Determine the [x, y] coordinate at the center of the cell enclosing the given text.  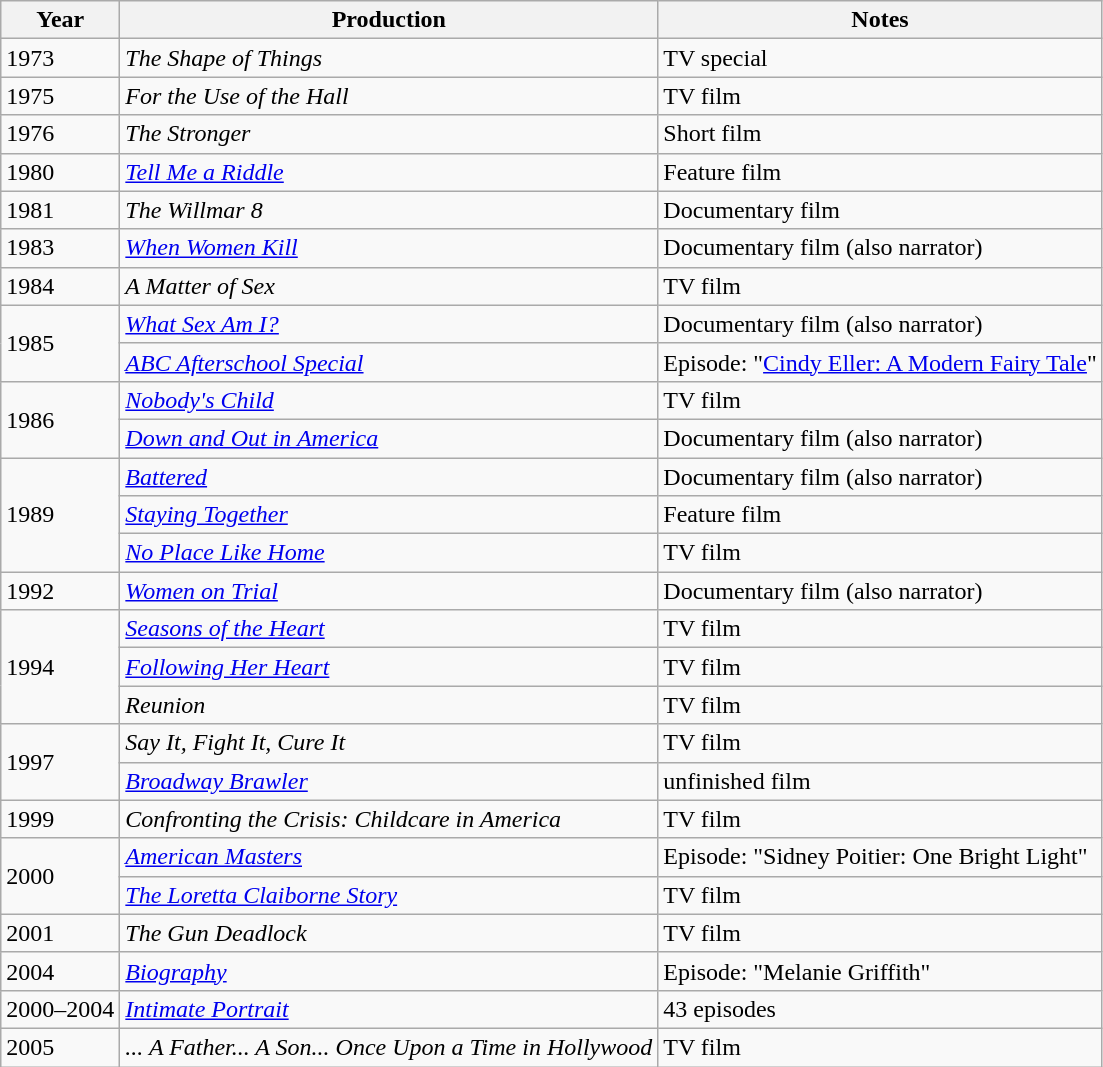
1986 [60, 419]
Tell Me a Riddle [389, 172]
For the Use of the Hall [389, 96]
... A Father... A Son... Once Upon a Time in Hollywood [389, 1047]
2000 [60, 876]
Battered [389, 477]
The Loretta Claiborne Story [389, 895]
Episode: "Cindy Eller: A Modern Fairy Tale" [880, 362]
1973 [60, 58]
Seasons of the Heart [389, 629]
2001 [60, 933]
The Stronger [389, 134]
Following Her Heart [389, 667]
Staying Together [389, 515]
1980 [60, 172]
Nobody's Child [389, 400]
2004 [60, 971]
1999 [60, 819]
TV special [880, 58]
The Gun Deadlock [389, 933]
1985 [60, 343]
1983 [60, 248]
Year [60, 20]
ABC Afterschool Special [389, 362]
1976 [60, 134]
When Women Kill [389, 248]
American Masters [389, 857]
Reunion [389, 705]
unfinished film [880, 781]
Intimate Portrait [389, 1009]
Biography [389, 971]
1975 [60, 96]
What Sex Am I? [389, 324]
A Matter of Sex [389, 286]
43 episodes [880, 1009]
1997 [60, 762]
Episode: "Melanie Griffith" [880, 971]
1984 [60, 286]
1992 [60, 591]
No Place Like Home [389, 553]
Production [389, 20]
Episode: "Sidney Poitier: One Bright Light" [880, 857]
2000–2004 [60, 1009]
Notes [880, 20]
1994 [60, 667]
1981 [60, 210]
The Shape of Things [389, 58]
Women on Trial [389, 591]
Documentary film [880, 210]
1989 [60, 515]
Broadway Brawler [389, 781]
2005 [60, 1047]
The Willmar 8 [389, 210]
Short film [880, 134]
Say It, Fight It, Cure It [389, 743]
Confronting the Crisis: Childcare in America [389, 819]
Down and Out in America [389, 438]
